Find where the given text appears and provide that cell's center as (x, y) coordinate. 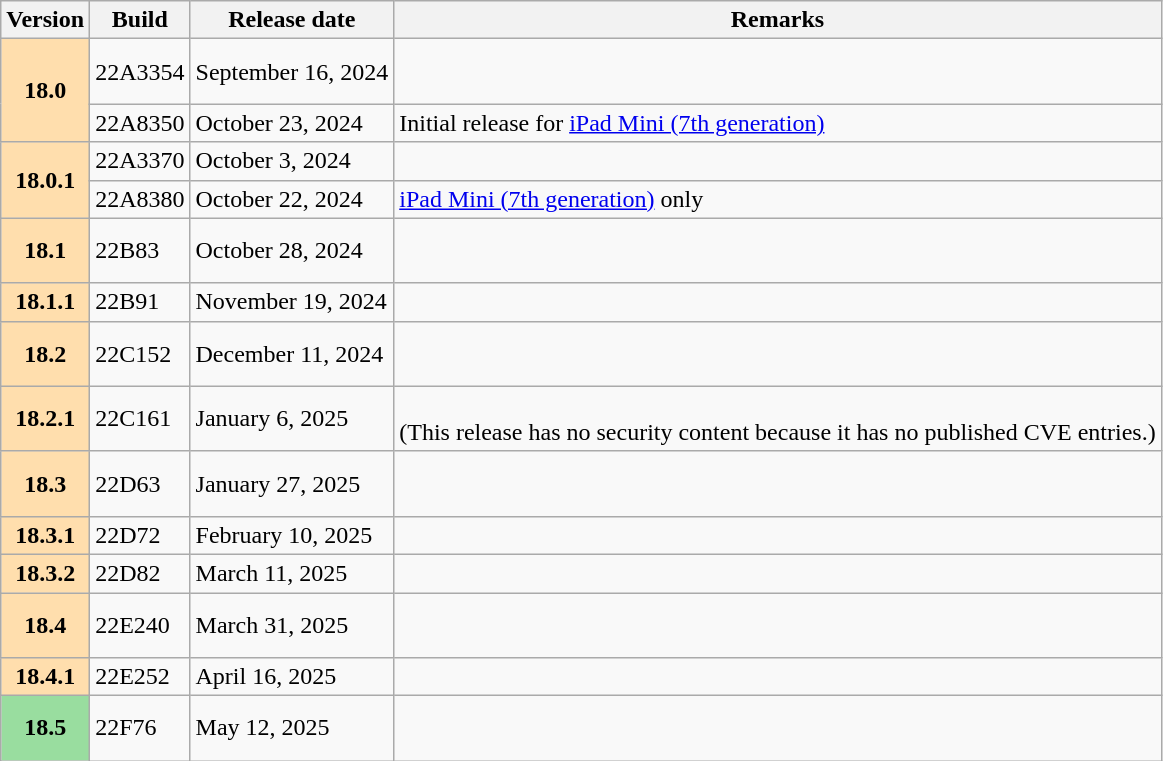
May 12, 2025 (292, 728)
18.0.1 (46, 180)
22A8380 (140, 199)
18.5 (46, 728)
18.1.1 (46, 302)
22E240 (140, 624)
22E252 (140, 677)
iPad Mini (7th generation) only (778, 199)
Version (46, 20)
March 11, 2025 (292, 573)
Build (140, 20)
22A8350 (140, 123)
January 6, 2025 (292, 418)
22D72 (140, 535)
18.2.1 (46, 418)
February 10, 2025 (292, 535)
22A3354 (140, 72)
22D82 (140, 573)
October 3, 2024 (292, 161)
(This release has no security content because it has no published CVE entries.) (778, 418)
Initial release for iPad Mini (7th generation) (778, 123)
October 22, 2024 (292, 199)
Release date (292, 20)
November 19, 2024 (292, 302)
Remarks (778, 20)
18.4.1 (46, 677)
18.3.1 (46, 535)
22C152 (140, 354)
January 27, 2025 (292, 484)
18.1 (46, 250)
18.3 (46, 484)
18.0 (46, 90)
September 16, 2024 (292, 72)
March 31, 2025 (292, 624)
22D63 (140, 484)
18.4 (46, 624)
18.2 (46, 354)
22F76 (140, 728)
December 11, 2024 (292, 354)
22B91 (140, 302)
October 23, 2024 (292, 123)
18.3.2 (46, 573)
22A3370 (140, 161)
October 28, 2024 (292, 250)
22C161 (140, 418)
22B83 (140, 250)
April 16, 2025 (292, 677)
